Provide the (X, Y) coordinate of the cell's center where the given text is located.  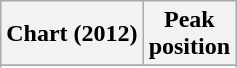
Peakposition (189, 34)
Chart (2012) (72, 34)
